Identify which cell holds the provided text, then report its [x, y] central coordinate. 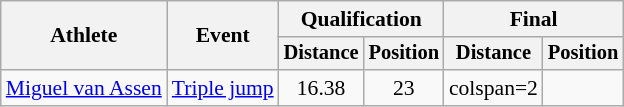
23 [404, 88]
Triple jump [223, 88]
Athlete [84, 36]
Event [223, 36]
Miguel van Assen [84, 88]
Qualification [362, 19]
16.38 [322, 88]
Final [534, 19]
colspan=2 [494, 88]
